Detect which cell encompasses the target text, then output its [X, Y] center coordinate. 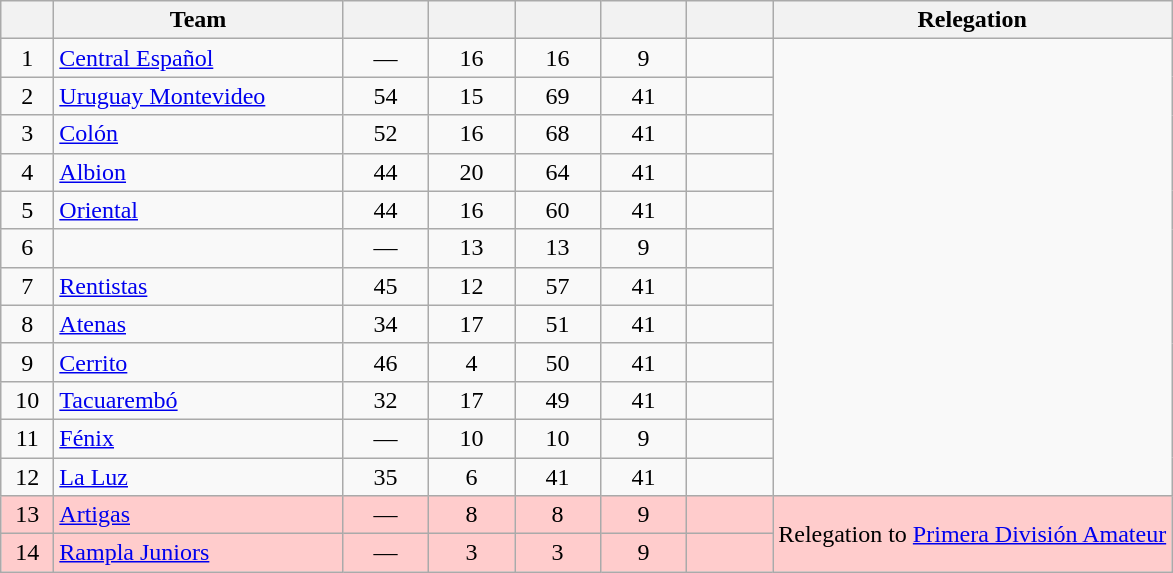
2 [28, 96]
64 [557, 172]
14 [28, 553]
Cerrito [198, 362]
Central Español [198, 58]
5 [28, 210]
57 [557, 286]
Uruguay Montevideo [198, 96]
Colón [198, 134]
51 [557, 324]
La Luz [198, 477]
32 [385, 400]
54 [385, 96]
68 [557, 134]
50 [557, 362]
Tacuarembó [198, 400]
Relegation to Primera División Amateur [972, 534]
1 [28, 58]
46 [385, 362]
Rampla Juniors [198, 553]
Artigas [198, 515]
11 [28, 438]
15 [471, 96]
Team [198, 20]
Atenas [198, 324]
20 [471, 172]
60 [557, 210]
69 [557, 96]
Albion [198, 172]
34 [385, 324]
Oriental [198, 210]
Fénix [198, 438]
45 [385, 286]
Rentistas [198, 286]
49 [557, 400]
52 [385, 134]
7 [28, 286]
Relegation [972, 20]
35 [385, 477]
